Find where the given text appears and provide that cell's center as [X, Y] coordinate. 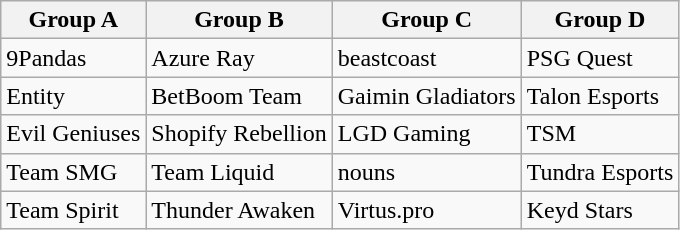
Shopify Rebellion [239, 134]
Virtus.pro [426, 210]
PSG Quest [600, 58]
Team Spirit [74, 210]
Talon Esports [600, 96]
BetBoom Team [239, 96]
nouns [426, 172]
Thunder Awaken [239, 210]
beastcoast [426, 58]
Evil Geniuses [74, 134]
Group A [74, 20]
Team Liquid [239, 172]
Team SMG [74, 172]
9Pandas [74, 58]
Group D [600, 20]
Tundra Esports [600, 172]
Gaimin Gladiators [426, 96]
Keyd Stars [600, 210]
Group B [239, 20]
LGD Gaming [426, 134]
TSM [600, 134]
Entity [74, 96]
Azure Ray [239, 58]
Group C [426, 20]
